Provide the (X, Y) coordinate of the cell's center where the given text is located.  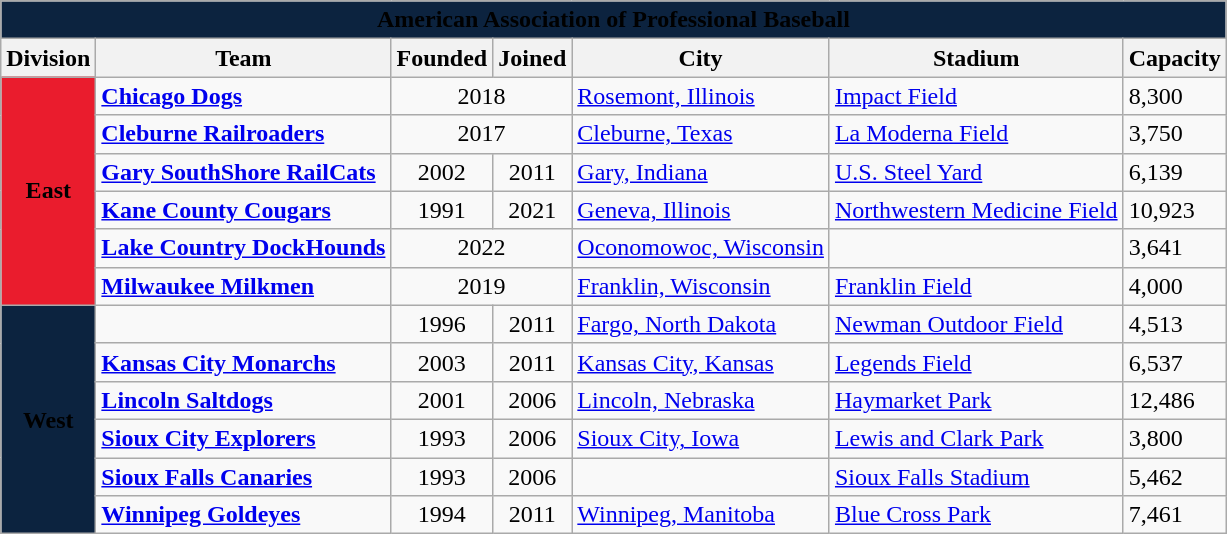
Sioux City, Iowa (701, 438)
Geneva, Illinois (701, 210)
2017 (482, 134)
12,486 (1174, 400)
Founded (442, 58)
3,750 (1174, 134)
1994 (442, 515)
1991 (442, 210)
2003 (442, 362)
Northwestern Medicine Field (976, 210)
2001 (442, 400)
Lincoln, Nebraska (701, 400)
Kane County Cougars (244, 210)
West (48, 419)
2018 (482, 96)
Stadium (976, 58)
2021 (532, 210)
7,461 (1174, 515)
Capacity (1174, 58)
Sioux Falls Stadium (976, 477)
Kansas City Monarchs (244, 362)
Gary SouthShore RailCats (244, 172)
American Association of Professional Baseball (614, 20)
Haymarket Park (976, 400)
Winnipeg, Manitoba (701, 515)
City (701, 58)
10,923 (1174, 210)
Winnipeg Goldeyes (244, 515)
Gary, Indiana (701, 172)
1996 (442, 324)
Impact Field (976, 96)
Oconomowoc, Wisconsin (701, 248)
Division (48, 58)
5,462 (1174, 477)
Lincoln Saltdogs (244, 400)
Legends Field (976, 362)
Fargo, North Dakota (701, 324)
2002 (442, 172)
Chicago Dogs (244, 96)
Lake Country DockHounds (244, 248)
2019 (482, 286)
Cleburne Railroaders (244, 134)
East (48, 191)
Milwaukee Milkmen (244, 286)
3,800 (1174, 438)
Kansas City, Kansas (701, 362)
2022 (482, 248)
Sioux Falls Canaries (244, 477)
La Moderna Field (976, 134)
4,000 (1174, 286)
Cleburne, Texas (701, 134)
6,537 (1174, 362)
Team (244, 58)
Newman Outdoor Field (976, 324)
Franklin Field (976, 286)
Sioux City Explorers (244, 438)
Blue Cross Park (976, 515)
4,513 (1174, 324)
U.S. Steel Yard (976, 172)
3,641 (1174, 248)
Joined (532, 58)
Franklin, Wisconsin (701, 286)
Lewis and Clark Park (976, 438)
6,139 (1174, 172)
8,300 (1174, 96)
Rosemont, Illinois (701, 96)
